Search for the cell housing the specified text and yield its (x, y) center coordinate. 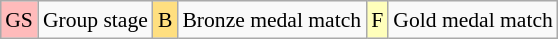
Group stage (96, 20)
F (377, 20)
Bronze medal match (272, 20)
GS (19, 20)
B (166, 20)
Gold medal match (473, 20)
